Identify which cell holds the provided text, then report its (X, Y) central coordinate. 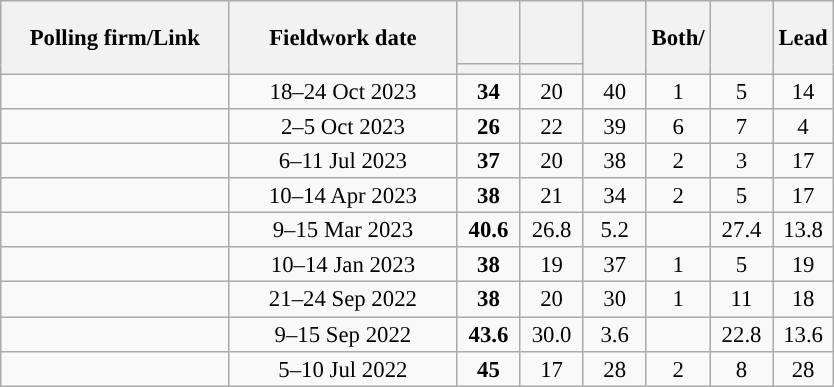
45 (488, 368)
40.6 (488, 230)
27.4 (742, 230)
10–14 Apr 2023 (343, 196)
4 (803, 126)
9–15 Sep 2022 (343, 334)
13.6 (803, 334)
9–15 Mar 2023 (343, 230)
14 (803, 92)
22 (552, 126)
5.2 (614, 230)
Both/ (678, 38)
18 (803, 300)
Lead (803, 38)
26 (488, 126)
26.8 (552, 230)
8 (742, 368)
3.6 (614, 334)
21 (552, 196)
40 (614, 92)
22.8 (742, 334)
11 (742, 300)
30 (614, 300)
3 (742, 162)
Fieldwork date (343, 38)
6–11 Jul 2023 (343, 162)
13.8 (803, 230)
5–10 Jul 2022 (343, 368)
21–24 Sep 2022 (343, 300)
7 (742, 126)
Polling firm/Link (115, 38)
39 (614, 126)
30.0 (552, 334)
2–5 Oct 2023 (343, 126)
18–24 Oct 2023 (343, 92)
10–14 Jan 2023 (343, 266)
43.6 (488, 334)
6 (678, 126)
